Extract the [X, Y] coordinate from the center of the cell holding the provided text.  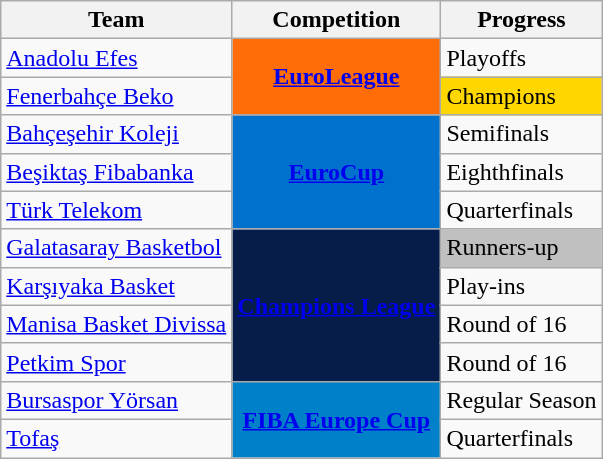
Champions [522, 96]
Competition [336, 20]
Bursaspor Yörsan [116, 400]
EuroCup [336, 172]
Progress [522, 20]
Champions League [336, 305]
Karşıyaka Basket [116, 286]
Runners-up [522, 248]
EuroLeague [336, 77]
Bahçeşehir Koleji [116, 134]
Beşiktaş Fibabanka [116, 172]
Playoffs [522, 58]
Anadolu Efes [116, 58]
Tofaş [116, 438]
Eighthfinals [522, 172]
Manisa Basket Divissa [116, 324]
FIBA Europe Cup [336, 419]
Petkim Spor [116, 362]
Semifinals [522, 134]
Galatasaray Basketbol [116, 248]
Play-ins [522, 286]
Team [116, 20]
Fenerbahçe Beko [116, 96]
Regular Season [522, 400]
Türk Telekom [116, 210]
